Pinpoint the cell where the given text exists, returning its [x, y] midpoint coordinate. 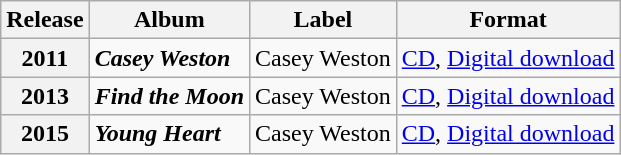
Find the Moon [169, 96]
Release [45, 20]
2015 [45, 134]
Label [324, 20]
Young Heart [169, 134]
Album [169, 20]
2013 [45, 96]
Format [508, 20]
2011 [45, 58]
